For the text-containing cell, return its midpoint in [X, Y] coordinate format. 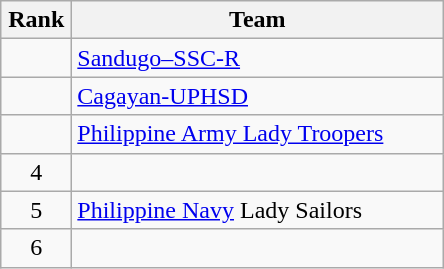
6 [36, 248]
Sandugo–SSC-R [258, 58]
Philippine Navy Lady Sailors [258, 210]
Rank [36, 20]
Cagayan-UPHSD [258, 96]
5 [36, 210]
Team [258, 20]
Philippine Army Lady Troopers [258, 134]
4 [36, 172]
